Return [x, y] of the center of cell containing provided text 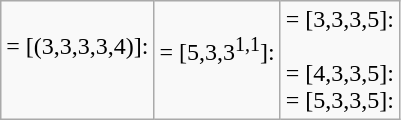
= [(3,3,3,3,4)]: [78, 60]
= [3,3,3,5]: = [4,3,3,5]: = [5,3,3,5]: [340, 60]
= [5,3,31,1]: [217, 60]
